Find where the given text appears and provide that cell's center as [X, Y] coordinate. 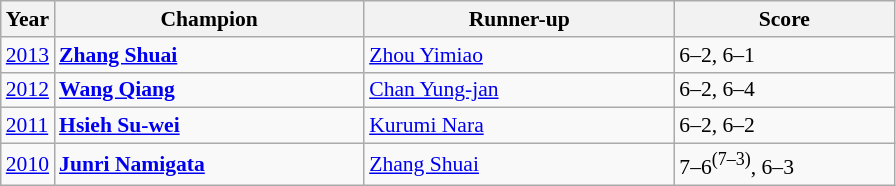
6–2, 6–1 [784, 55]
2013 [28, 55]
Zhou Yimiao [519, 55]
Year [28, 19]
6–2, 6–4 [784, 90]
Chan Yung-jan [519, 90]
Score [784, 19]
Hsieh Su-wei [209, 126]
Wang Qiang [209, 90]
Kurumi Nara [519, 126]
2010 [28, 164]
2012 [28, 90]
7–6(7–3), 6–3 [784, 164]
2011 [28, 126]
Junri Namigata [209, 164]
Champion [209, 19]
6–2, 6–2 [784, 126]
Runner-up [519, 19]
